Provide the [x, y] coordinate of the cell's center where the given text is located.  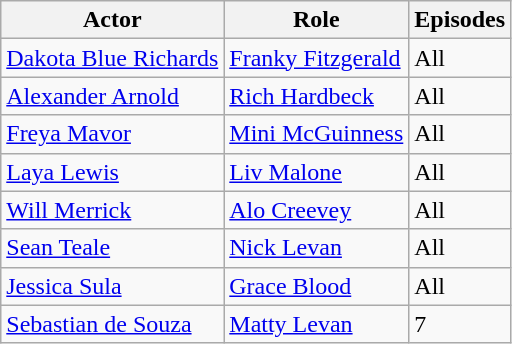
Laya Lewis [112, 172]
Franky Fitzgerald [316, 58]
Sean Teale [112, 248]
Sebastian de Souza [112, 324]
Liv Malone [316, 172]
Dakota Blue Richards [112, 58]
Alexander Arnold [112, 96]
7 [460, 324]
Role [316, 20]
Grace Blood [316, 286]
Will Merrick [112, 210]
Rich Hardbeck [316, 96]
Actor [112, 20]
Episodes [460, 20]
Matty Levan [316, 324]
Freya Mavor [112, 134]
Jessica Sula [112, 286]
Mini McGuinness [316, 134]
Nick Levan [316, 248]
Alo Creevey [316, 210]
